Search for the cell housing the specified text and yield its (X, Y) center coordinate. 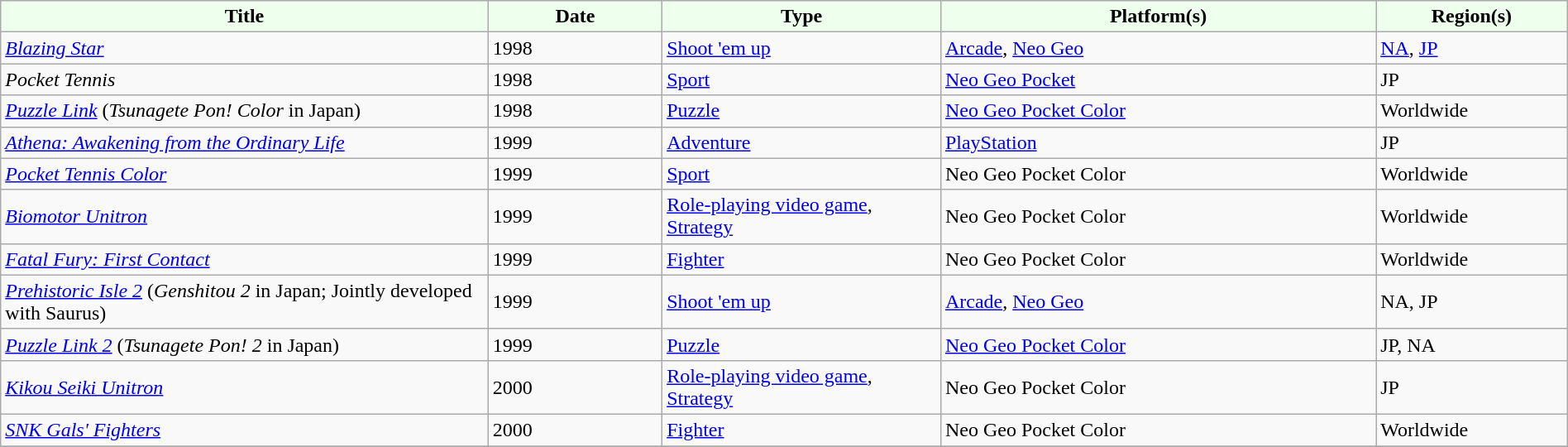
Platform(s) (1158, 17)
PlayStation (1158, 142)
Puzzle Link (Tsunagete Pon! Color in Japan) (245, 111)
Blazing Star (245, 48)
Pocket Tennis Color (245, 174)
Date (575, 17)
Type (802, 17)
Adventure (802, 142)
Athena: Awakening from the Ordinary Life (245, 142)
Prehistoric Isle 2 (Genshitou 2 in Japan; Jointly developed with Saurus) (245, 301)
Neo Geo Pocket (1158, 79)
Region(s) (1472, 17)
Biomotor Unitron (245, 217)
Kikou Seiki Unitron (245, 387)
Puzzle Link 2 (Tsunagete Pon! 2 in Japan) (245, 344)
SNK Gals' Fighters (245, 430)
Pocket Tennis (245, 79)
JP, NA (1472, 344)
Title (245, 17)
Fatal Fury: First Contact (245, 259)
